Determine the (x, y) coordinate at the center of the cell enclosing the given text.  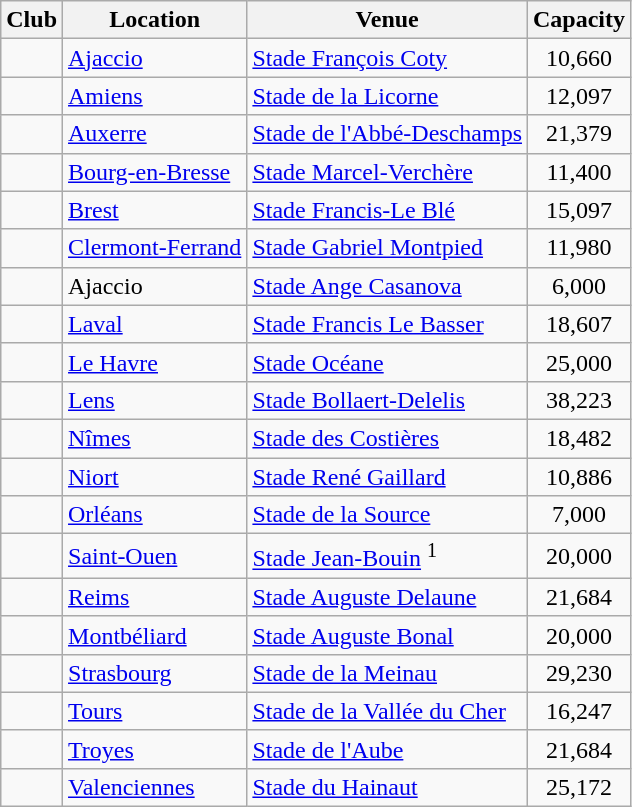
18,607 (580, 324)
Stade de l'Aube (388, 749)
16,247 (580, 711)
Brest (155, 210)
15,097 (580, 210)
6,000 (580, 286)
Stade des Costières (388, 438)
10,886 (580, 477)
11,400 (580, 172)
Bourg-en-Bresse (155, 172)
21,379 (580, 134)
Laval (155, 324)
Stade Océane (388, 362)
Montbéliard (155, 635)
Troyes (155, 749)
Valenciennes (155, 787)
Nîmes (155, 438)
Stade Francis-Le Blé (388, 210)
Stade de la Meinau (388, 673)
Stade de l'Abbé-Deschamps (388, 134)
Stade René Gaillard (388, 477)
Stade Auguste Delaune (388, 597)
Tours (155, 711)
Venue (388, 20)
Lens (155, 400)
11,980 (580, 248)
25,000 (580, 362)
25,172 (580, 787)
Stade Gabriel Montpied (388, 248)
Orléans (155, 515)
Capacity (580, 20)
Stade Francis Le Basser (388, 324)
Stade Auguste Bonal (388, 635)
Stade de la Licorne (388, 96)
7,000 (580, 515)
29,230 (580, 673)
18,482 (580, 438)
Stade Ange Casanova (388, 286)
Saint-Ouen (155, 556)
Stade Bollaert-Delelis (388, 400)
Amiens (155, 96)
Niort (155, 477)
Location (155, 20)
Stade du Hainaut (388, 787)
Stade Marcel-Verchère (388, 172)
Clermont-Ferrand (155, 248)
Reims (155, 597)
Auxerre (155, 134)
Stade de la Source (388, 515)
Stade Jean-Bouin 1 (388, 556)
Le Havre (155, 362)
12,097 (580, 96)
Strasbourg (155, 673)
Club (32, 20)
10,660 (580, 58)
Stade de la Vallée du Cher (388, 711)
Stade François Coty (388, 58)
38,223 (580, 400)
